Find where the given text appears and provide that cell's center as (x, y) coordinate. 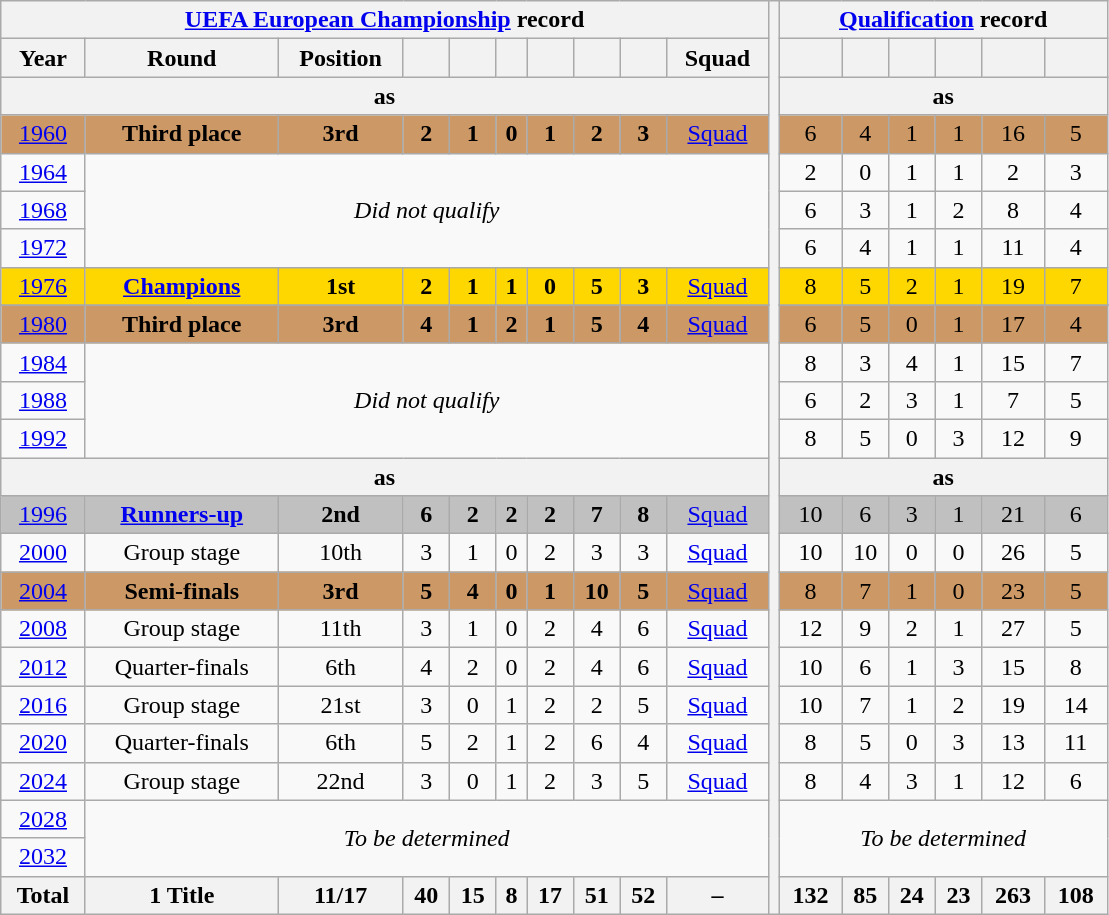
85 (866, 895)
2028 (43, 819)
16 (1014, 134)
2032 (43, 857)
11th (340, 629)
132 (810, 895)
1st (340, 286)
21st (340, 705)
26 (1014, 553)
Total (43, 895)
2020 (43, 743)
Round (182, 58)
1992 (43, 438)
263 (1014, 895)
14 (1076, 705)
21 (1014, 515)
Champions (182, 286)
1976 (43, 286)
2008 (43, 629)
13 (1014, 743)
Runners-up (182, 515)
24 (912, 895)
1960 (43, 134)
22nd (340, 781)
1996 (43, 515)
Qualification record (943, 20)
Semi-finals (182, 591)
1980 (43, 324)
2024 (43, 781)
2nd (340, 515)
UEFA European Championship record (385, 20)
10th (340, 553)
– (718, 895)
40 (426, 895)
Year (43, 58)
27 (1014, 629)
1984 (43, 362)
1964 (43, 172)
1 Title (182, 895)
108 (1076, 895)
2016 (43, 705)
51 (596, 895)
52 (644, 895)
Position (340, 58)
1972 (43, 248)
1968 (43, 210)
2000 (43, 553)
2004 (43, 591)
2012 (43, 667)
1988 (43, 400)
11/17 (340, 895)
